Pinpoint the cell where the given text exists, returning its (X, Y) midpoint coordinate. 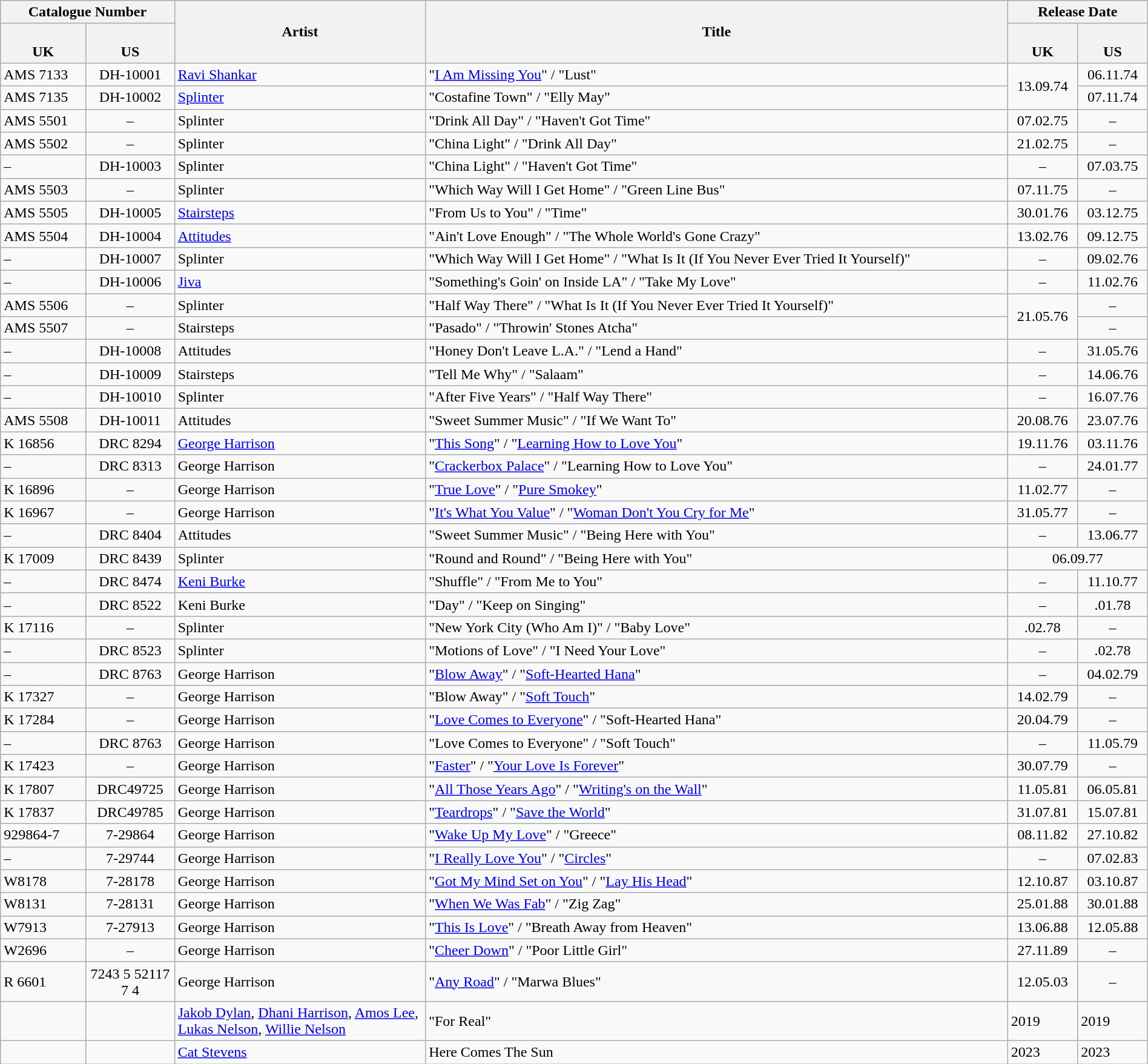
K 17327 (44, 697)
"Cheer Down" / "Poor Little Girl" (717, 950)
"I Really Love You" / "Circles" (717, 858)
DH-10003 (130, 167)
13.02.76 (1043, 236)
07.11.75 (1043, 190)
11.05.81 (1043, 789)
"Which Way Will I Get Home" / "What Is It (If You Never Ever Tried It Yourself)" (717, 259)
06.05.81 (1113, 789)
W7913 (44, 927)
03.10.87 (1113, 881)
20.08.76 (1043, 420)
DRC 8294 (130, 443)
07.02.75 (1043, 121)
AMS 5503 (44, 190)
"Day" / "Keep on Singing" (717, 604)
11.02.77 (1043, 489)
"Faster" / "Your Love Is Forever" (717, 766)
AMS 5508 (44, 420)
07.11.74 (1113, 97)
19.11.76 (1043, 443)
AMS 7135 (44, 97)
.01.78 (1113, 604)
16.07.76 (1113, 397)
929864-7 (44, 835)
"Something's Goin' on Inside LA" / "Take My Love" (717, 282)
27.10.82 (1113, 835)
DH-10008 (130, 351)
07.02.83 (1113, 858)
14.06.76 (1113, 374)
"Round and Round" / "Being Here with You" (717, 558)
K 17116 (44, 627)
7-29864 (130, 835)
"China Light" / "Drink All Day" (717, 144)
DH-10002 (130, 97)
Title (717, 31)
13.06.88 (1043, 927)
13.09.74 (1043, 86)
W2696 (44, 950)
DRC 8523 (130, 650)
"Crackerbox Palace" / "Learning How to Love You" (717, 466)
09.02.76 (1113, 259)
12.10.87 (1043, 881)
"For Real" (717, 1021)
K 16967 (44, 512)
DRC 8439 (130, 558)
K 17423 (44, 766)
09.12.75 (1113, 236)
"This Song" / "Learning How to Love You" (717, 443)
31.05.77 (1043, 512)
"Sweet Summer Music" / "If We Want To" (717, 420)
"Blow Away" / "Soft Touch" (717, 697)
25.01.88 (1043, 904)
DH-10010 (130, 397)
"Any Road" / "Marwa Blues" (717, 981)
"Blow Away" / "Soft-Hearted Hana" (717, 674)
"Got My Mind Set on You" / "Lay His Head" (717, 881)
23.07.76 (1113, 420)
"Shuffle" / "From Me to You" (717, 581)
"All Those Years Ago" / "Writing's on the Wall" (717, 789)
Jiva (300, 282)
"Tell Me Why" / "Salaam" (717, 374)
AMS 7133 (44, 74)
"After Five Years" / "Half Way There" (717, 397)
04.02.79 (1113, 674)
K 16856 (44, 443)
K 17284 (44, 720)
7-28131 (130, 904)
24.01.77 (1113, 466)
DRC 8313 (130, 466)
"Sweet Summer Music" / "Being Here with You" (717, 535)
7-29744 (130, 858)
"Drink All Day" / "Haven't Got Time" (717, 121)
AMS 5501 (44, 121)
"Wake Up My Love" / "Greece" (717, 835)
"Ain't Love Enough" / "The Whole World's Gone Crazy" (717, 236)
Jakob Dylan, Dhani Harrison, Amos Lee, Lukas Nelson, Willie Nelson (300, 1021)
Release Date (1078, 12)
AMS 5502 (44, 144)
Ravi Shankar (300, 74)
DH-10005 (130, 213)
AMS 5504 (44, 236)
"This Is Love" / "Breath Away from Heaven" (717, 927)
DRC49785 (130, 812)
DH-10009 (130, 374)
03.12.75 (1113, 213)
"From Us to You" / "Time" (717, 213)
06.11.74 (1113, 74)
DRC 8404 (130, 535)
DH-10004 (130, 236)
"I Am Missing You" / "Lust" (717, 74)
30.01.76 (1043, 213)
15.07.81 (1113, 812)
AMS 5507 (44, 328)
DH-10006 (130, 282)
K 17837 (44, 812)
08.11.82 (1043, 835)
"Costafine Town" / "Elly May" (717, 97)
AMS 5505 (44, 213)
11.05.79 (1113, 743)
"Which Way Will I Get Home" / "Green Line Bus" (717, 190)
"Motions of Love" / "I Need Your Love" (717, 650)
27.11.89 (1043, 950)
DH-10001 (130, 74)
Here Comes The Sun (717, 1052)
7-27913 (130, 927)
31.05.76 (1113, 351)
"Half Way There" / "What Is It (If You Never Ever Tried It Yourself)" (717, 305)
DH-10007 (130, 259)
11.02.76 (1113, 282)
R 6601 (44, 981)
"China Light" / "Haven't Got Time" (717, 167)
21.02.75 (1043, 144)
"Honey Don't Leave L.A." / "Lend a Hand" (717, 351)
30.01.88 (1113, 904)
DRC 8474 (130, 581)
"It's What You Value" / "Woman Don't You Cry for Me" (717, 512)
31.07.81 (1043, 812)
Catalogue Number (87, 12)
"Love Comes to Everyone" / "Soft-Hearted Hana" (717, 720)
14.02.79 (1043, 697)
Cat Stevens (300, 1052)
"When We Was Fab" / "Zig Zag" (717, 904)
"Teardrops" / "Save the World" (717, 812)
"New York City (Who Am I)" / "Baby Love" (717, 627)
11.10.77 (1113, 581)
03.11.76 (1113, 443)
06.09.77 (1078, 558)
DRC 8522 (130, 604)
K 16896 (44, 489)
12.05.88 (1113, 927)
30.07.79 (1043, 766)
12.05.03 (1043, 981)
AMS 5506 (44, 305)
K 17009 (44, 558)
K 17807 (44, 789)
13.06.77 (1113, 535)
"Love Comes to Everyone" / "Soft Touch" (717, 743)
DH-10011 (130, 420)
W8178 (44, 881)
21.05.76 (1043, 316)
"True Love" / "Pure Smokey" (717, 489)
DRC49725 (130, 789)
7243 5 52117 7 4 (130, 981)
"Pasado" / "Throwin' Stones Atcha" (717, 328)
W8131 (44, 904)
07.03.75 (1113, 167)
Artist (300, 31)
7-28178 (130, 881)
20.04.79 (1043, 720)
